Provide the [X, Y] coordinate of the cell's center where the given text is located.  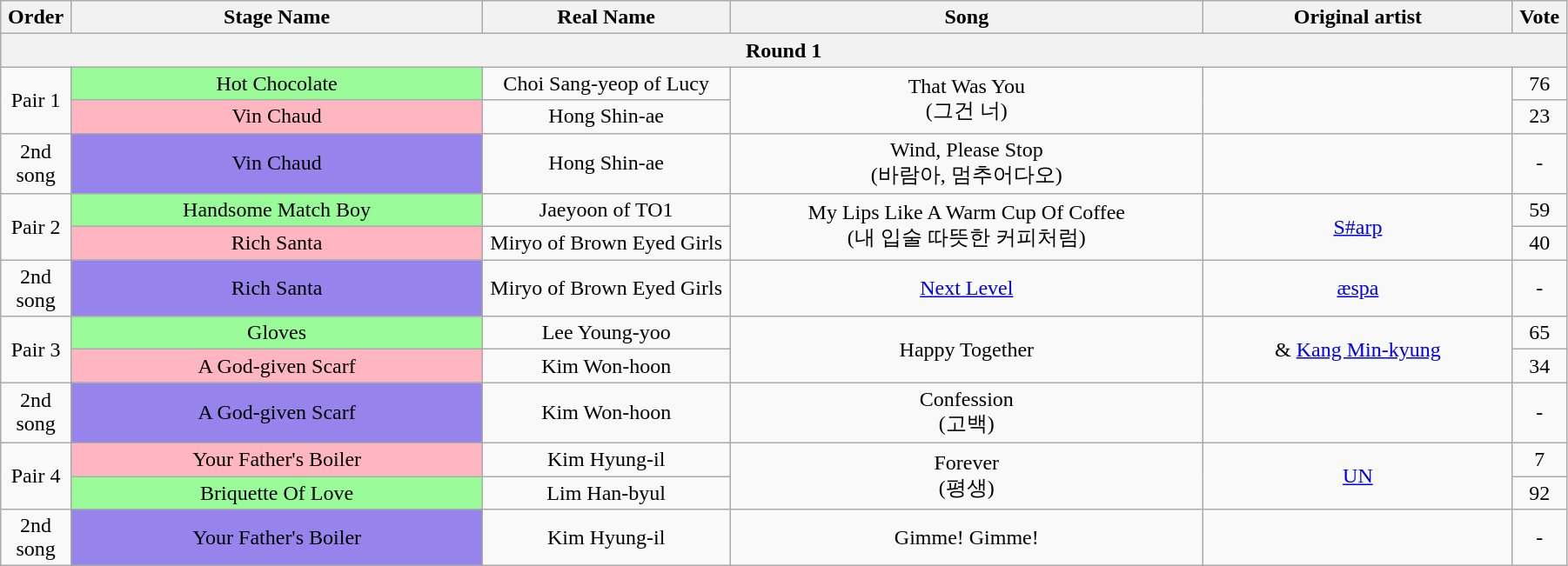
Choi Sang-yeop of Lucy [606, 83]
Hot Chocolate [277, 83]
7 [1540, 459]
Forever(평생) [967, 476]
Jaeyoon of TO1 [606, 210]
My Lips Like A Warm Cup Of Coffee(내 입술 따뜻한 커피처럼) [967, 227]
Wind, Please Stop(바람아, 멈추어다오) [967, 163]
Handsome Match Boy [277, 210]
Pair 2 [37, 227]
Vote [1540, 17]
Original artist [1357, 17]
Real Name [606, 17]
Briquette Of Love [277, 493]
Gimme! Gimme! [967, 537]
34 [1540, 366]
Confession(고백) [967, 413]
59 [1540, 210]
Stage Name [277, 17]
65 [1540, 333]
23 [1540, 117]
92 [1540, 493]
S#arp [1357, 227]
Pair 3 [37, 350]
Lee Young-yoo [606, 333]
Pair 4 [37, 476]
76 [1540, 83]
& Kang Min-kyung [1357, 350]
Lim Han-byul [606, 493]
40 [1540, 243]
Next Level [967, 289]
æspa [1357, 289]
Pair 1 [37, 100]
Round 1 [784, 50]
Happy Together [967, 350]
UN [1357, 476]
Song [967, 17]
Gloves [277, 333]
That Was You(그건 너) [967, 100]
Order [37, 17]
